Find where the given text appears and provide that cell's center as (X, Y) coordinate. 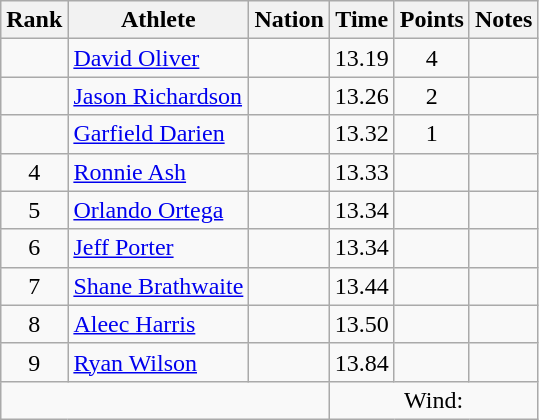
Ronnie Ash (158, 172)
13.44 (362, 286)
David Oliver (158, 58)
Time (362, 20)
13.26 (362, 96)
9 (34, 362)
Notes (503, 20)
13.50 (362, 324)
Points (432, 20)
Ryan Wilson (158, 362)
8 (34, 324)
13.19 (362, 58)
Orlando Ortega (158, 210)
Aleec Harris (158, 324)
1 (432, 134)
13.33 (362, 172)
Garfield Darien (158, 134)
Wind: (434, 400)
6 (34, 248)
7 (34, 286)
13.84 (362, 362)
5 (34, 210)
13.32 (362, 134)
Athlete (158, 20)
Jeff Porter (158, 248)
Jason Richardson (158, 96)
Rank (34, 20)
Shane Brathwaite (158, 286)
2 (432, 96)
Nation (289, 20)
